Output the (X, Y) coordinate of the center of the cell containing the given text.  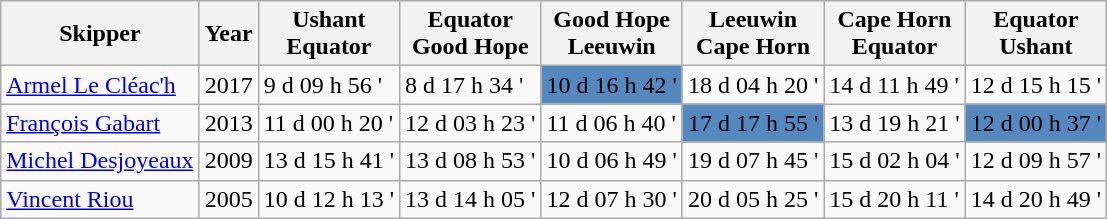
2009 (228, 161)
Michel Desjoyeaux (100, 161)
8 d 17 h 34 ' (470, 85)
Cape HornEquator (894, 34)
13 d 08 h 53 ' (470, 161)
15 d 02 h 04 ' (894, 161)
François Gabart (100, 123)
13 d 19 h 21 ' (894, 123)
13 d 15 h 41 ' (328, 161)
12 d 03 h 23 ' (470, 123)
Skipper (100, 34)
14 d 20 h 49 ' (1036, 199)
12 d 15 h 15 ' (1036, 85)
2017 (228, 85)
13 d 14 h 05 ' (470, 199)
20 d 05 h 25 ' (752, 199)
18 d 04 h 20 ' (752, 85)
Good HopeLeeuwin (612, 34)
2013 (228, 123)
10 d 12 h 13 ' (328, 199)
10 d 16 h 42 ' (612, 85)
10 d 06 h 49 ' (612, 161)
11 d 06 h 40 ' (612, 123)
2005 (228, 199)
UshantEquator (328, 34)
Armel Le Cléac'h (100, 85)
19 d 07 h 45 ' (752, 161)
12 d 07 h 30 ' (612, 199)
Year (228, 34)
EquatorUshant (1036, 34)
15 d 20 h 11 ' (894, 199)
LeeuwinCape Horn (752, 34)
17 d 17 h 55 ' (752, 123)
12 d 00 h 37 ' (1036, 123)
Vincent Riou (100, 199)
9 d 09 h 56 ' (328, 85)
12 d 09 h 57 ' (1036, 161)
EquatorGood Hope (470, 34)
14 d 11 h 49 ' (894, 85)
11 d 00 h 20 ' (328, 123)
